Scan for the cell matching the given text and deliver its [x, y] coordinate at center. 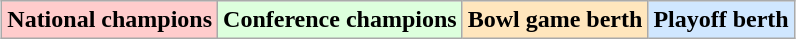
National champions [110, 20]
Bowl game berth [555, 20]
Playoff berth [721, 20]
Conference champions [340, 20]
